For the text-containing cell, return its midpoint in (x, y) coordinate format. 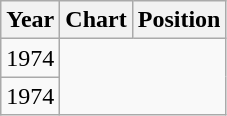
Chart (96, 20)
Year (30, 20)
Position (179, 20)
